Return the [X, Y] coordinate for the center point of the cell that contains the specified text.  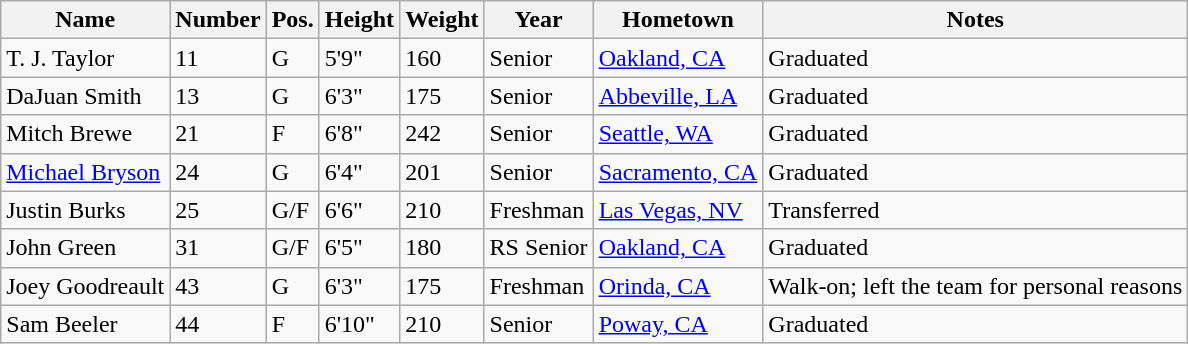
11 [218, 58]
24 [218, 172]
6'6" [359, 210]
Hometown [678, 20]
Notes [976, 20]
6'10" [359, 324]
Year [538, 20]
RS Senior [538, 248]
13 [218, 96]
Las Vegas, NV [678, 210]
Weight [442, 20]
Pos. [292, 20]
Name [86, 20]
6'4" [359, 172]
43 [218, 286]
21 [218, 134]
Michael Bryson [86, 172]
Poway, CA [678, 324]
Seattle, WA [678, 134]
Transferred [976, 210]
160 [442, 58]
Mitch Brewe [86, 134]
242 [442, 134]
6'8" [359, 134]
Orinda, CA [678, 286]
Sacramento, CA [678, 172]
Sam Beeler [86, 324]
180 [442, 248]
John Green [86, 248]
31 [218, 248]
Justin Burks [86, 210]
25 [218, 210]
201 [442, 172]
T. J. Taylor [86, 58]
Joey Goodreault [86, 286]
44 [218, 324]
Walk-on; left the team for personal reasons [976, 286]
Abbeville, LA [678, 96]
DaJuan Smith [86, 96]
6'5" [359, 248]
5'9" [359, 58]
Number [218, 20]
Height [359, 20]
